Detect which cell encompasses the target text, then output its (x, y) center coordinate. 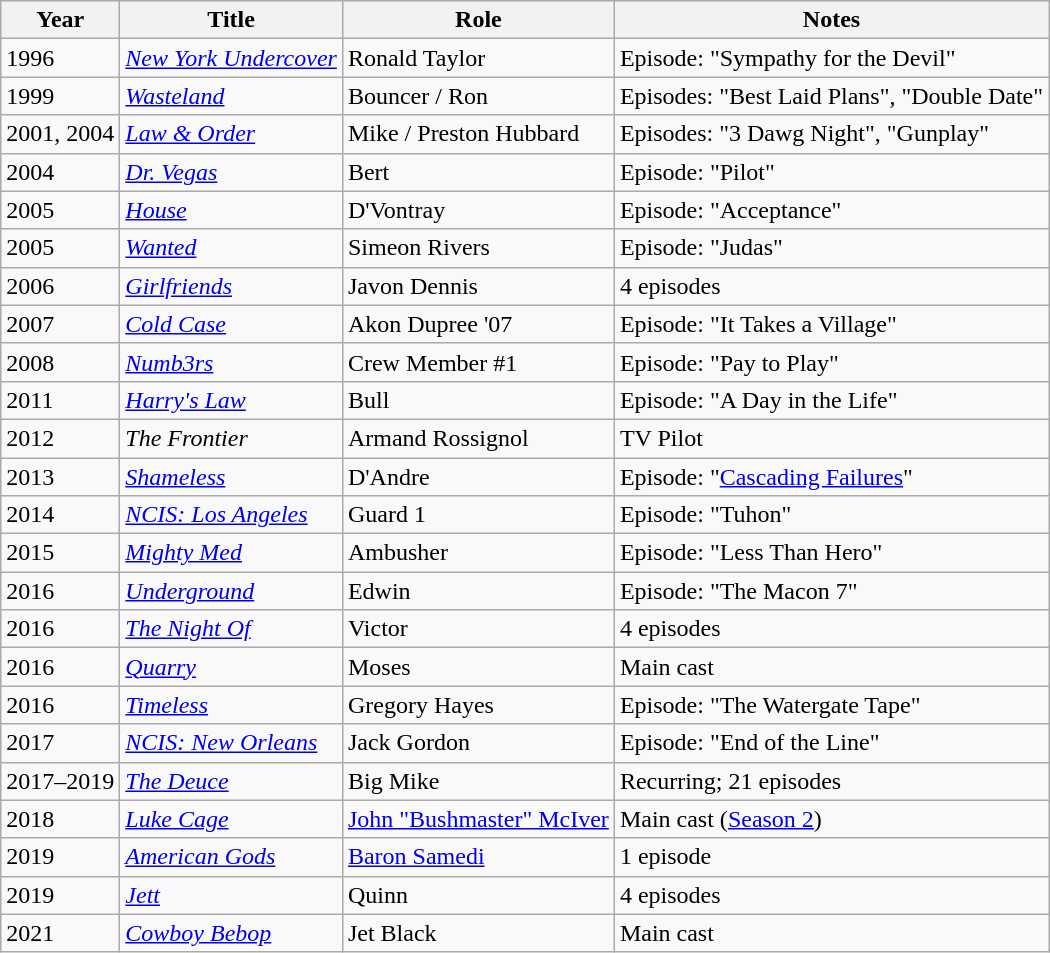
Baron Samedi (478, 857)
NCIS: New Orleans (232, 743)
Crew Member #1 (478, 362)
Timeless (232, 705)
1 episode (831, 857)
Episode: "The Macon 7" (831, 591)
Episode: "Sympathy for the Devil" (831, 58)
Main cast (Season 2) (831, 819)
Episode: "Cascading Failures" (831, 477)
The Deuce (232, 781)
Harry's Law (232, 400)
Wasteland (232, 96)
Jett (232, 895)
Jack Gordon (478, 743)
2015 (60, 553)
Episode: "A Day in the Life" (831, 400)
Episode: "Judas" (831, 248)
Quarry (232, 667)
New York Undercover (232, 58)
Law & Order (232, 134)
2014 (60, 515)
Luke Cage (232, 819)
2008 (60, 362)
TV Pilot (831, 438)
Episode: "Acceptance" (831, 210)
2017–2019 (60, 781)
Gregory Hayes (478, 705)
2006 (60, 286)
Episode: "The Watergate Tape" (831, 705)
2013 (60, 477)
Jet Black (478, 933)
Javon Dennis (478, 286)
2021 (60, 933)
Wanted (232, 248)
Simeon Rivers (478, 248)
Cowboy Bebop (232, 933)
2012 (60, 438)
Big Mike (478, 781)
2018 (60, 819)
1999 (60, 96)
2011 (60, 400)
2001, 2004 (60, 134)
The Frontier (232, 438)
Armand Rossignol (478, 438)
Episode: "Less Than Hero" (831, 553)
Quinn (478, 895)
2007 (60, 324)
Moses (478, 667)
Episode: "Pilot" (831, 172)
Numb3rs (232, 362)
2004 (60, 172)
Recurring; 21 episodes (831, 781)
Bouncer / Ron (478, 96)
D'Vontray (478, 210)
House (232, 210)
Notes (831, 20)
Underground (232, 591)
Dr. Vegas (232, 172)
Edwin (478, 591)
2017 (60, 743)
1996 (60, 58)
John "Bushmaster" McIver (478, 819)
Ambusher (478, 553)
The Night Of (232, 629)
Bull (478, 400)
American Gods (232, 857)
Cold Case (232, 324)
Shameless (232, 477)
Mighty Med (232, 553)
Episode: "Pay to Play" (831, 362)
Victor (478, 629)
Ronald Taylor (478, 58)
Episode: "End of the Line" (831, 743)
Guard 1 (478, 515)
NCIS: Los Angeles (232, 515)
D'Andre (478, 477)
Year (60, 20)
Bert (478, 172)
Akon Dupree '07 (478, 324)
Girlfriends (232, 286)
Episode: "Tuhon" (831, 515)
Mike / Preston Hubbard (478, 134)
Episodes: "Best Laid Plans", "Double Date" (831, 96)
Title (232, 20)
Episodes: "3 Dawg Night", "Gunplay" (831, 134)
Episode: "It Takes a Village" (831, 324)
Role (478, 20)
